Capture the cell that displays the provided text and extract its (X, Y) central coordinate. 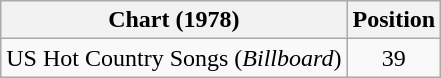
39 (394, 58)
Position (394, 20)
US Hot Country Songs (Billboard) (174, 58)
Chart (1978) (174, 20)
